Identify which cell holds the provided text, then report its (x, y) central coordinate. 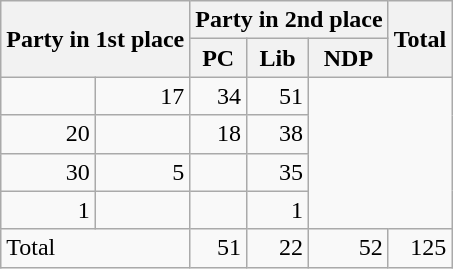
Party in 1st place (96, 39)
22 (278, 248)
5 (142, 172)
17 (142, 96)
30 (48, 172)
NDP (349, 58)
35 (278, 172)
38 (278, 134)
34 (218, 96)
Party in 2nd place (289, 20)
Lib (278, 58)
PC (218, 58)
18 (218, 134)
125 (420, 248)
52 (349, 248)
20 (48, 134)
